From the cell containing the given text, extract its center point as (x, y) coordinate. 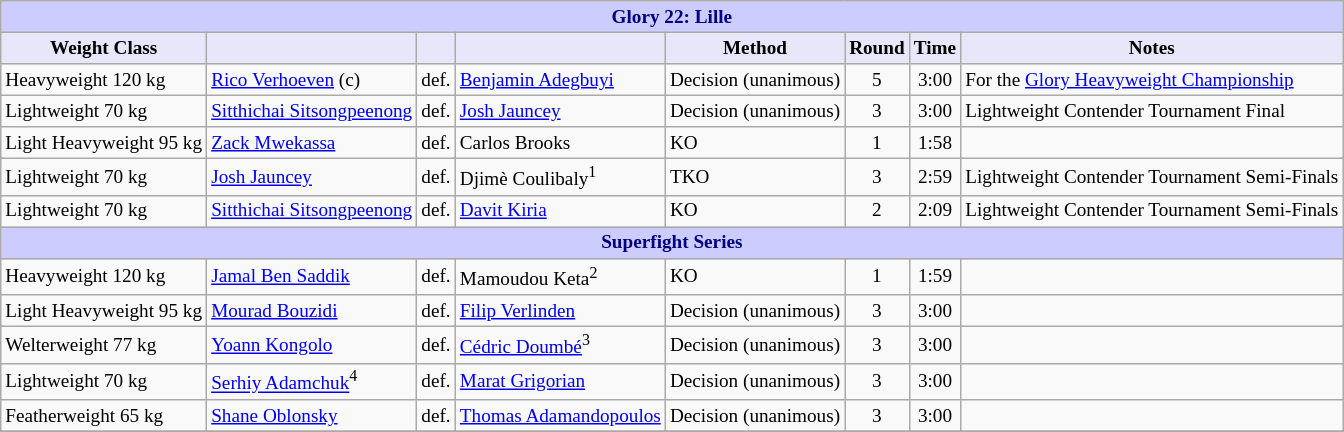
2:59 (934, 178)
Round (878, 48)
Davit Kiria (560, 211)
Carlos Brooks (560, 143)
Mourad Bouzidi (312, 311)
Lightweight Contender Tournament Final (1152, 111)
Time (934, 48)
Rico Verhoeven (c) (312, 80)
For the Glory Heavyweight Championship (1152, 80)
Featherweight 65 kg (104, 416)
Cédric Doumbé3 (560, 346)
Welterweight 77 kg (104, 346)
Method (754, 48)
2:09 (934, 211)
Zack Mwekassa (312, 143)
Yoann Kongolo (312, 346)
Weight Class (104, 48)
5 (878, 80)
Benjamin Adegbuyi (560, 80)
Glory 22: Lille (672, 17)
1:58 (934, 143)
2 (878, 211)
TKO (754, 178)
Djimè Coulibaly1 (560, 178)
Jamal Ben Saddik (312, 278)
Superfight Series (672, 243)
1:59 (934, 278)
Filip Verlinden (560, 311)
Shane Oblonsky (312, 416)
Thomas Adamandopoulos (560, 416)
Notes (1152, 48)
Marat Grigorian (560, 382)
Serhiy Adamchuk4 (312, 382)
Mamoudou Keta2 (560, 278)
